Return the (x, y) coordinate for the center point of the cell that contains the specified text.  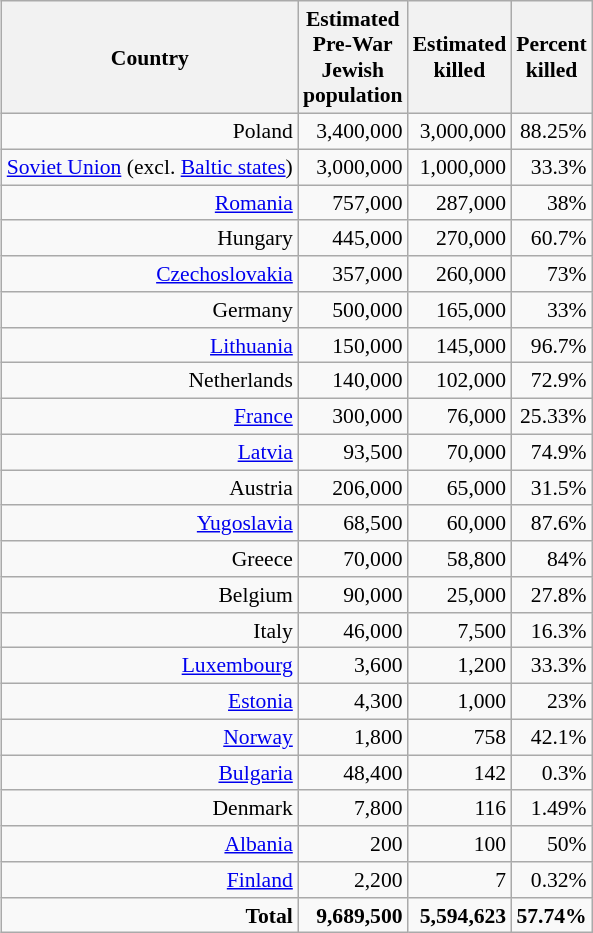
757,000 (353, 203)
73% (551, 274)
68,500 (353, 523)
88.25% (551, 131)
Luxembourg (150, 666)
500,000 (353, 310)
Finland (150, 880)
93,500 (353, 452)
23% (551, 701)
46,000 (353, 630)
2,200 (353, 880)
Yugoslavia (150, 523)
33% (551, 310)
48,400 (353, 773)
90,000 (353, 595)
Greece (150, 559)
1,200 (460, 666)
300,000 (353, 416)
Austria (150, 488)
140,000 (353, 381)
142 (460, 773)
3,600 (353, 666)
5,594,623 (460, 915)
7,800 (353, 808)
65,000 (460, 488)
25,000 (460, 595)
31.5% (551, 488)
Germany (150, 310)
260,000 (460, 274)
7 (460, 880)
Netherlands (150, 381)
1,800 (353, 737)
1,000 (460, 701)
57.74% (551, 915)
Italy (150, 630)
0.32% (551, 880)
96.7% (551, 345)
Albania (150, 844)
Estonia (150, 701)
150,000 (353, 345)
1.49% (551, 808)
Estimatedkilled (460, 57)
Hungary (150, 238)
42.1% (551, 737)
25.33% (551, 416)
9,689,500 (353, 915)
3,400,000 (353, 131)
76,000 (460, 416)
84% (551, 559)
1,000,000 (460, 167)
Denmark (150, 808)
116 (460, 808)
270,000 (460, 238)
Country (150, 57)
Lithuania (150, 345)
357,000 (353, 274)
Belgium (150, 595)
72.9% (551, 381)
Norway (150, 737)
38% (551, 203)
France (150, 416)
145,000 (460, 345)
100 (460, 844)
Soviet Union (excl. Baltic states) (150, 167)
758 (460, 737)
74.9% (551, 452)
60,000 (460, 523)
50% (551, 844)
4,300 (353, 701)
200 (353, 844)
165,000 (460, 310)
Romania (150, 203)
Percentkilled (551, 57)
87.6% (551, 523)
58,800 (460, 559)
206,000 (353, 488)
0.3% (551, 773)
EstimatedPre-WarJewishpopulation (353, 57)
7,500 (460, 630)
27.8% (551, 595)
287,000 (460, 203)
Bulgaria (150, 773)
16.3% (551, 630)
Czechoslovakia (150, 274)
445,000 (353, 238)
60.7% (551, 238)
Latvia (150, 452)
Total (150, 915)
102,000 (460, 381)
Poland (150, 131)
